Identify which cell holds the provided text, then report its [X, Y] central coordinate. 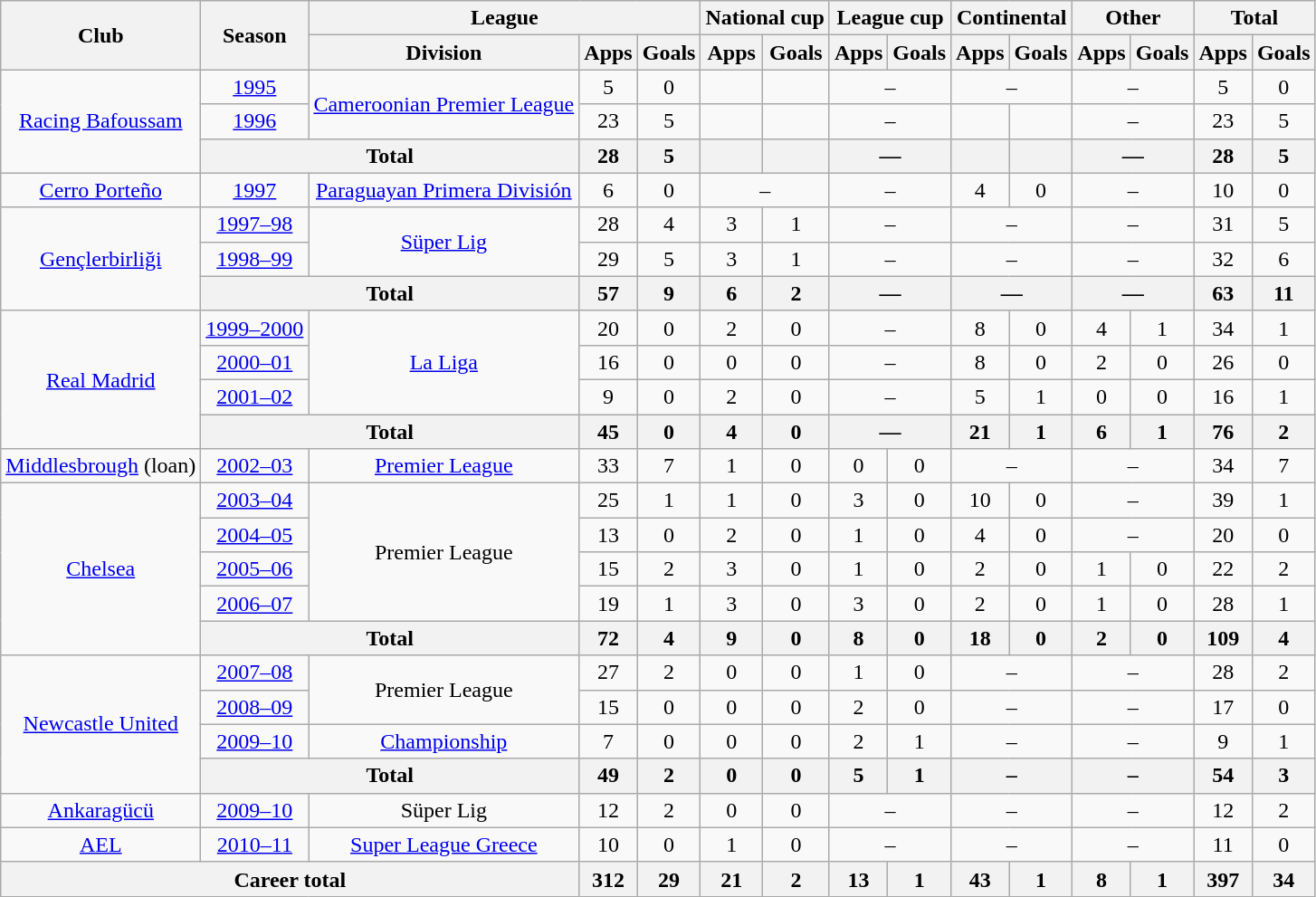
33 [608, 466]
Ankaragücü [101, 810]
39 [1223, 501]
La Liga [443, 362]
Newcastle United [101, 724]
Continental [1012, 18]
2002–03 [255, 466]
Career total [290, 879]
25 [608, 501]
1995 [255, 87]
Club [101, 35]
32 [1223, 259]
2000–01 [255, 362]
1996 [255, 121]
22 [1223, 569]
2010–11 [255, 845]
1998–99 [255, 259]
Cameroonian Premier League [443, 104]
Super League Greece [443, 845]
AEL [101, 845]
Division [443, 52]
27 [608, 673]
45 [608, 432]
Real Madrid [101, 379]
Racing Bafoussam [101, 121]
31 [1223, 224]
17 [1223, 707]
League [505, 18]
54 [1223, 776]
76 [1223, 432]
49 [608, 776]
2004–05 [255, 535]
1997–98 [255, 224]
19 [608, 604]
57 [608, 293]
2008–09 [255, 707]
63 [1223, 293]
Season [255, 35]
Paraguayan Primera División [443, 190]
1997 [255, 190]
26 [1223, 362]
2007–08 [255, 673]
National cup [765, 18]
League cup [890, 18]
Championship [443, 741]
1999–2000 [255, 328]
312 [608, 879]
Cerro Porteño [101, 190]
18 [980, 638]
72 [608, 638]
Middlesbrough (loan) [101, 466]
109 [1223, 638]
2005–06 [255, 569]
43 [980, 879]
2001–02 [255, 396]
2003–04 [255, 501]
397 [1223, 879]
2006–07 [255, 604]
Other [1133, 18]
Gençlerbirliği [101, 259]
Chelsea [101, 569]
